From the cell containing the given text, extract its center point as [x, y] coordinate. 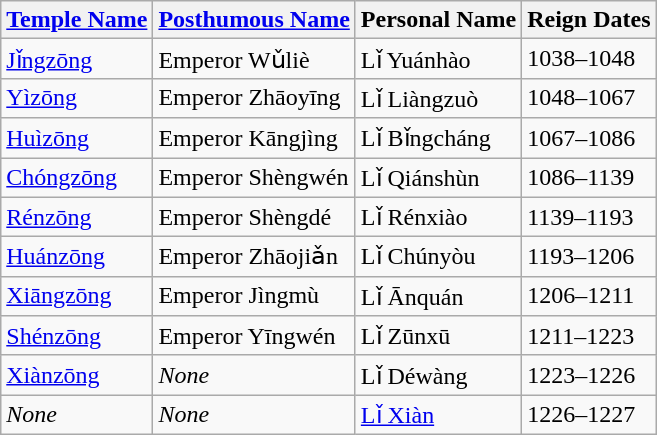
Lǐ Bǐngcháng [438, 138]
Posthumous Name [254, 20]
1223–1226 [589, 375]
Temple Name [77, 20]
Emperor Wǔliè [254, 59]
Emperor Shèngdé [254, 217]
Yìzōng [77, 98]
Reign Dates [589, 20]
Lǐ Yuánhào [438, 59]
Rénzōng [77, 217]
Emperor Zhāoyīng [254, 98]
Lǐ Rénxiào [438, 217]
1193–1206 [589, 257]
1139–1193 [589, 217]
1206–1211 [589, 296]
Emperor Zhāojiǎn [254, 257]
Emperor Kāngjìng [254, 138]
Xiànzōng [77, 375]
1086–1139 [589, 178]
Emperor Jìngmù [254, 296]
Lǐ Chúnyòu [438, 257]
Huìzōng [77, 138]
Personal Name [438, 20]
1211–1223 [589, 336]
1048–1067 [589, 98]
1067–1086 [589, 138]
Jǐngzōng [77, 59]
1038–1048 [589, 59]
Lǐ Xiàn [438, 415]
Shénzōng [77, 336]
1226–1227 [589, 415]
Lǐ Zūnxū [438, 336]
Huánzōng [77, 257]
Lǐ Qiánshùn [438, 178]
Lǐ Déwàng [438, 375]
Lǐ Ānquán [438, 296]
Emperor Shèngwén [254, 178]
Lǐ Liàngzuò [438, 98]
Emperor Yīngwén [254, 336]
Xiāngzōng [77, 296]
Chóngzōng [77, 178]
